Output the (x, y) coordinate of the center of the cell containing the given text.  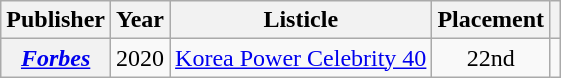
Listicle (301, 20)
Forbes (56, 58)
Placement (491, 20)
2020 (140, 58)
22nd (491, 58)
Publisher (56, 20)
Korea Power Celebrity 40 (301, 58)
Year (140, 20)
